For the text-containing cell, return its midpoint in (X, Y) coordinate format. 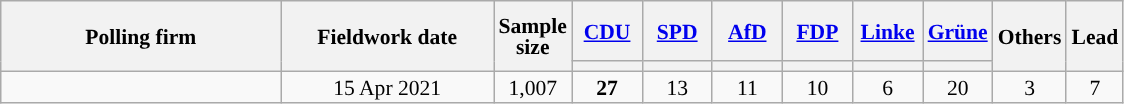
Polling firm (141, 36)
Others (1030, 36)
CDU (607, 31)
13 (677, 86)
Samplesize (533, 36)
15 Apr 2021 (388, 86)
11 (747, 86)
3 (1030, 86)
7 (1094, 86)
SPD (677, 31)
10 (817, 86)
6 (887, 86)
FDP (817, 31)
27 (607, 86)
20 (958, 86)
Linke (887, 31)
1,007 (533, 86)
Fieldwork date (388, 36)
Grüne (958, 31)
AfD (747, 31)
Lead (1094, 36)
